Extract the (X, Y) coordinate from the center of the cell holding the provided text.  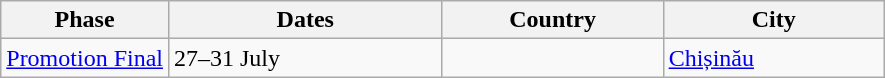
Promotion Final (85, 58)
Country (552, 20)
City (774, 20)
Dates (305, 20)
27–31 July (305, 58)
Phase (85, 20)
Chișinău (774, 58)
